Extract the (X, Y) coordinate from the center of the cell holding the provided text.  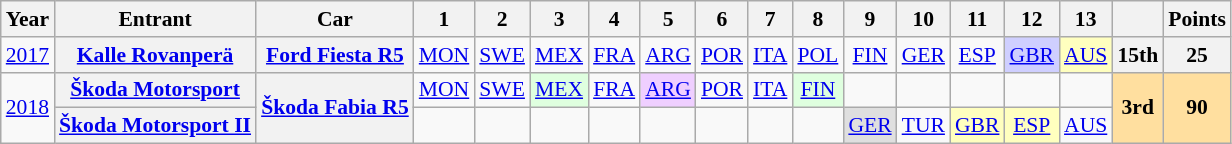
12 (1032, 19)
Points (1197, 19)
TUR (924, 126)
9 (870, 19)
3 (559, 19)
Kalle Rovanperä (155, 55)
7 (770, 19)
Car (335, 19)
Year (28, 19)
10 (924, 19)
Ford Fiesta R5 (335, 55)
3rd (1138, 108)
25 (1197, 55)
Škoda Motorsport II (155, 126)
6 (722, 19)
15th (1138, 55)
2017 (28, 55)
11 (978, 19)
Škoda Fabia R5 (335, 108)
Entrant (155, 19)
2 (502, 19)
8 (818, 19)
POL (818, 55)
4 (614, 19)
2018 (28, 108)
1 (444, 19)
5 (668, 19)
90 (1197, 108)
13 (1086, 19)
Škoda Motorsport (155, 90)
